Scan for the cell matching the given text and deliver its (X, Y) coordinate at center. 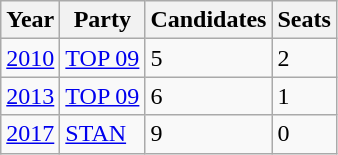
2017 (30, 134)
6 (208, 96)
0 (304, 134)
STAN (102, 134)
2 (304, 58)
9 (208, 134)
1 (304, 96)
Party (102, 20)
Candidates (208, 20)
Year (30, 20)
2010 (30, 58)
Seats (304, 20)
5 (208, 58)
2013 (30, 96)
